Pinpoint the cell where the given text exists, returning its [x, y] midpoint coordinate. 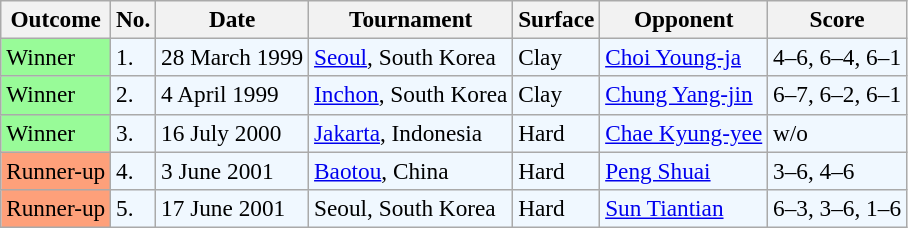
Sun Tiantian [684, 208]
6–3, 3–6, 1–6 [838, 208]
Chung Yang-jin [684, 95]
Tournament [411, 19]
2. [134, 95]
Outcome [56, 19]
3–6, 4–6 [838, 170]
Jakarta, Indonesia [411, 133]
3 June 2001 [232, 170]
1. [134, 57]
w/o [838, 133]
17 June 2001 [232, 208]
4–6, 6–4, 6–1 [838, 57]
3. [134, 133]
5. [134, 208]
4 April 1999 [232, 95]
Date [232, 19]
Opponent [684, 19]
Inchon, South Korea [411, 95]
No. [134, 19]
Surface [556, 19]
6–7, 6–2, 6–1 [838, 95]
Choi Young-ja [684, 57]
Chae Kyung-yee [684, 133]
4. [134, 170]
16 July 2000 [232, 133]
Score [838, 19]
28 March 1999 [232, 57]
Peng Shuai [684, 170]
Baotou, China [411, 170]
